Capture the cell that displays the provided text and extract its [x, y] central coordinate. 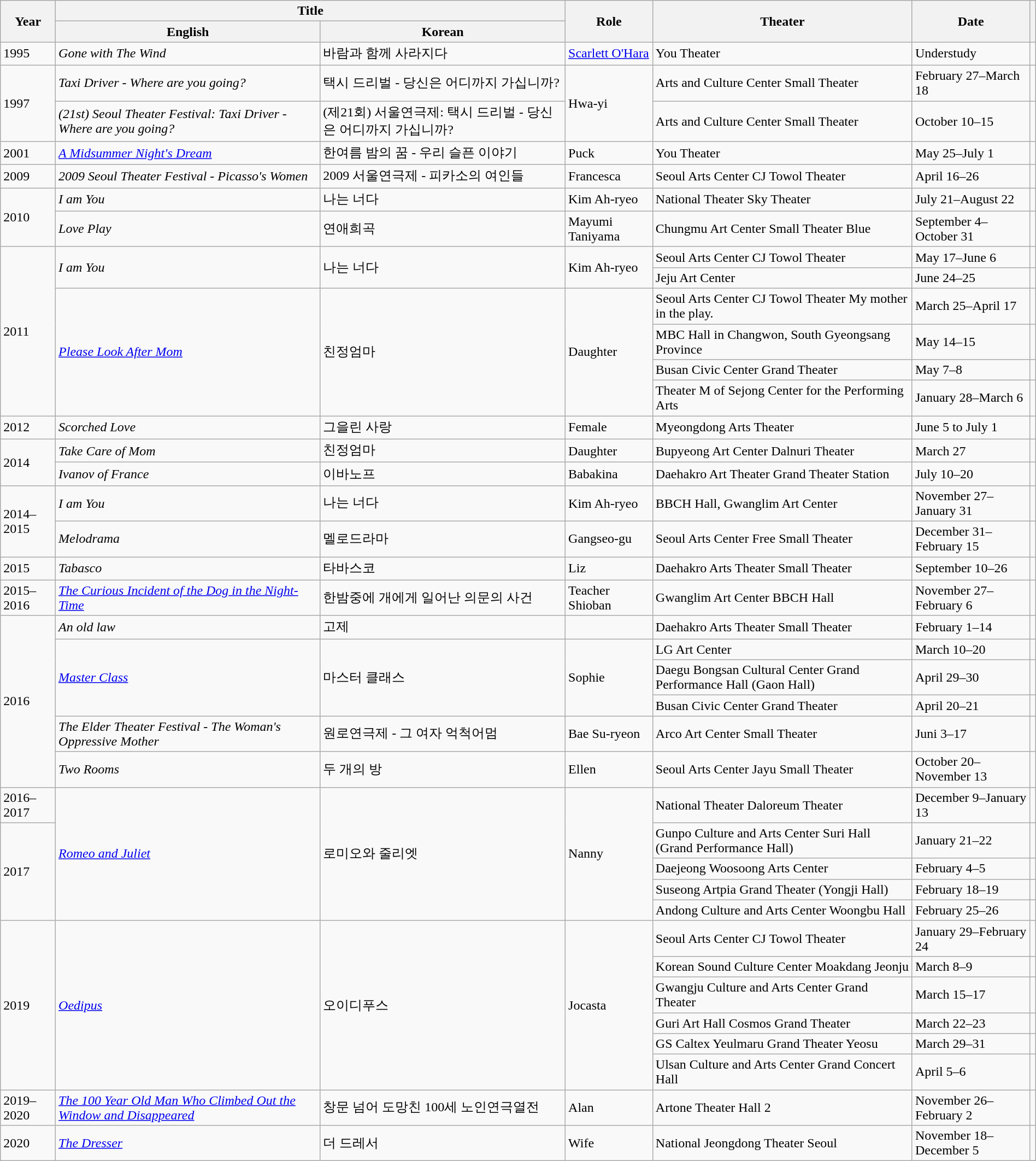
타바스코 [443, 568]
April 16–26 [970, 176]
Scorched Love [188, 427]
Liz [609, 568]
2020 [28, 1144]
The Elder Theater Festival - The Woman's Oppressive Mother [188, 734]
March 15–17 [970, 995]
Two Rooms [188, 770]
March 29–31 [970, 1044]
Guri Art Hall Cosmos Grand Theater [782, 1023]
창문 넘어 도망친 100세 노인연극열전 [443, 1107]
Date [970, 21]
December 31–February 15 [970, 539]
Juni 3–17 [970, 734]
Master Class [188, 678]
Andong Culture and Arts Center Woongbu Hall [782, 910]
멜로드라마 [443, 539]
January 21–22 [970, 841]
November 27–January 31 [970, 503]
November 27–February 6 [970, 598]
Babakina [609, 474]
(제21회) 서울연극제: 택시 드리벌 - 당신은 어디까지 가십니까? [443, 121]
2017 [28, 871]
한밤중에 개에게 일어난 의문의 사건 [443, 598]
Love Play [188, 228]
Romeo and Juliet [188, 854]
Francesca [609, 176]
Title [310, 11]
A Midsummer Night's Dream [188, 153]
February 27–March 18 [970, 83]
2012 [28, 427]
April 20–21 [970, 706]
Jocasta [609, 1005]
Ellen [609, 770]
Theater [782, 21]
May 14–15 [970, 341]
Tabasco [188, 568]
Understudy [970, 54]
National Theater Daloreum Theater [782, 805]
April 5–6 [970, 1072]
Gangseo-gu [609, 539]
Ulsan Culture and Arts Center Grand Concert Hall [782, 1072]
2015 [28, 568]
Ivanov of France [188, 474]
July 10–20 [970, 474]
January 28–March 6 [970, 398]
Suseong Artpia Grand Theater (Yongji Hall) [782, 889]
National Jeongdong Theater Seoul [782, 1144]
March 22–23 [970, 1023]
September 10–26 [970, 568]
March 8–9 [970, 966]
The Curious Incident of the Dog in the Night-Time [188, 598]
April 29–30 [970, 678]
Korean [443, 32]
고제 [443, 628]
Arco Art Center Small Theater [782, 734]
Puck [609, 153]
February 18–19 [970, 889]
2014–2015 [28, 521]
(21st) Seoul Theater Festival: Taxi Driver - Where are you going? [188, 121]
2009 [28, 176]
LG Art Center [782, 649]
Alan [609, 1107]
Gone with The Wind [188, 54]
두 개의 방 [443, 770]
2001 [28, 153]
2009 서울연극제 - 피카소의 여인들 [443, 176]
October 20–November 13 [970, 770]
December 9–January 13 [970, 805]
March 25–April 17 [970, 306]
Bupyeong Art Center Dalnuri Theater [782, 450]
연애희곡 [443, 228]
June 5 to July 1 [970, 427]
Wife [609, 1144]
한여름 밤의 꿈 - 우리 슬픈 이야기 [443, 153]
오이디푸스 [443, 1005]
BBCH Hall, Gwanglim Art Center [782, 503]
October 10–15 [970, 121]
Nanny [609, 854]
그을린 사랑 [443, 427]
Hwa-yi [609, 103]
Seoul Arts Center Free Small Theater [782, 539]
November 26–February 2 [970, 1107]
Teacher Shioban [609, 598]
Korean Sound Culture Center Moakdang Jeonju [782, 966]
2010 [28, 218]
September 4–October 31 [970, 228]
더 드레서 [443, 1144]
2016 [28, 701]
택시 드리벌 - 당신은 어디까지 가십니까? [443, 83]
Oedipus [188, 1005]
November 18–December 5 [970, 1144]
Daegu Bongsan Cultural Center Grand Performance Hall (Gaon Hall) [782, 678]
June 24–25 [970, 278]
MBC Hall in Changwon, South Gyeongsang Province [782, 341]
1995 [28, 54]
Seoul Arts Center Jayu Small Theater [782, 770]
February 1–14 [970, 628]
Female [609, 427]
May 25–July 1 [970, 153]
March 27 [970, 450]
January 29–February 24 [970, 938]
Gwanglim Art Center BBCH Hall [782, 598]
2015–2016 [28, 598]
Theater M of Sejong Center for the Performing Arts [782, 398]
2016–2017 [28, 805]
Daejeong Woosoong Arts Center [782, 869]
Year [28, 21]
The Dresser [188, 1144]
2014 [28, 462]
원로연극제 - 그 여자 억척어멈 [443, 734]
GS Caltex Yeulmaru Grand Theater Yeosu [782, 1044]
National Theater Sky Theater [782, 200]
바람과 함께 사라지다 [443, 54]
이바노프 [443, 474]
Myeongdong Arts Theater [782, 427]
마스터 클래스 [443, 678]
May 17–June 6 [970, 257]
Gwangju Culture and Arts Center Grand Theater [782, 995]
Seoul Arts Center CJ Towol Theater My mother in the play. [782, 306]
Chungmu Art Center Small Theater Blue [782, 228]
May 7–8 [970, 370]
An old law [188, 628]
2009 Seoul Theater Festival - Picasso's Women [188, 176]
Scarlett O'Hara [609, 54]
Role [609, 21]
Bae Su-ryeon [609, 734]
March 10–20 [970, 649]
The 100 Year Old Man Who Climbed Out the Window and Disappeared [188, 1107]
Sophie [609, 678]
Please Look After Mom [188, 352]
1997 [28, 103]
Gunpo Culture and Arts Center Suri Hall (Grand Performance Hall) [782, 841]
Artone Theater Hall 2 [782, 1107]
English [188, 32]
2019–2020 [28, 1107]
로미오와 줄리엣 [443, 854]
Take Care of Mom [188, 450]
Jeju Art Center [782, 278]
Daehakro Art Theater Grand Theater Station [782, 474]
February 4–5 [970, 869]
July 21–August 22 [970, 200]
Mayumi Taniyama [609, 228]
2019 [28, 1005]
February 25–26 [970, 910]
2011 [28, 331]
Taxi Driver - Where are you going? [188, 83]
Melodrama [188, 539]
